Return (X, Y) of the center of cell containing provided text 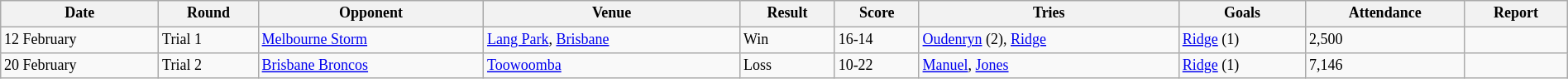
Goals (1242, 13)
7,146 (1385, 65)
Result (787, 13)
Toowoomba (612, 65)
16-14 (877, 40)
Tries (1049, 13)
Round (208, 13)
Report (1517, 13)
Oudenryn (2), Ridge (1049, 40)
Trial 1 (208, 40)
Opponent (370, 13)
Loss (787, 65)
Score (877, 13)
Win (787, 40)
Venue (612, 13)
Brisbane Broncos (370, 65)
Lang Park, Brisbane (612, 40)
Trial 2 (208, 65)
12 February (79, 40)
Manuel, Jones (1049, 65)
10-22 (877, 65)
Date (79, 13)
20 February (79, 65)
2,500 (1385, 40)
Attendance (1385, 13)
Melbourne Storm (370, 40)
